Detect which cell encompasses the target text, then output its (X, Y) center coordinate. 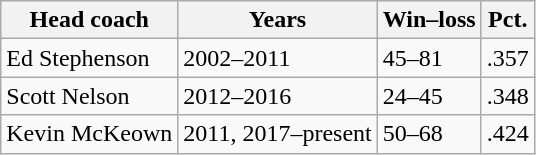
2011, 2017–present (278, 134)
50–68 (429, 134)
2002–2011 (278, 58)
Kevin McKeown (90, 134)
Head coach (90, 20)
45–81 (429, 58)
24–45 (429, 96)
Ed Stephenson (90, 58)
Years (278, 20)
2012–2016 (278, 96)
Win–loss (429, 20)
Scott Nelson (90, 96)
.357 (508, 58)
.348 (508, 96)
Pct. (508, 20)
.424 (508, 134)
